Provide the (X, Y) coordinate of the cell's center where the given text is located.  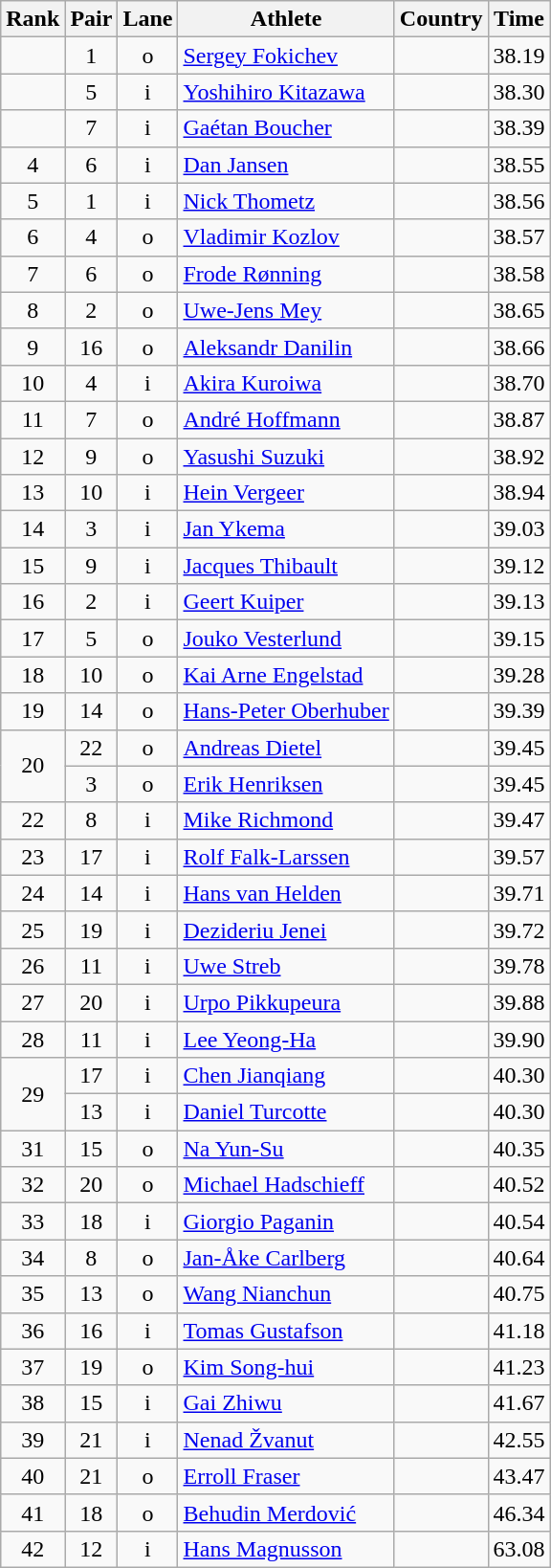
Nick Thometz (286, 201)
31 (33, 1149)
39 (33, 1440)
40.54 (518, 1221)
Chen Jianqiang (286, 1076)
40.64 (518, 1258)
38.30 (518, 92)
40 (33, 1476)
Yoshihiro Kitazawa (286, 92)
Dezideriu Jenei (286, 930)
38.87 (518, 419)
38.70 (518, 383)
Hein Vergeer (286, 493)
39.90 (518, 1039)
35 (33, 1294)
Pair (92, 19)
38.58 (518, 274)
38.57 (518, 237)
Jan Ykema (286, 529)
Geert Kuiper (286, 602)
41.67 (518, 1403)
39.28 (518, 675)
Michael Hadschieff (286, 1185)
Hans van Helden (286, 893)
Nenad Žvanut (286, 1440)
39.03 (518, 529)
38.19 (518, 56)
40.75 (518, 1294)
39.39 (518, 711)
Mike Richmond (286, 820)
Jouko Vesterlund (286, 638)
Wang Nianchun (286, 1294)
38.39 (518, 128)
40.52 (518, 1185)
André Hoffmann (286, 419)
39.13 (518, 602)
Erroll Fraser (286, 1476)
41.23 (518, 1367)
42 (33, 1549)
27 (33, 1002)
Rolf Falk-Larssen (286, 857)
Time (518, 19)
Urpo Pikkupeura (286, 1002)
Uwe-Jens Mey (286, 310)
24 (33, 893)
Na Yun-Su (286, 1149)
Kim Song-hui (286, 1367)
39.15 (518, 638)
39.57 (518, 857)
Athlete (286, 19)
25 (33, 930)
Erik Henriksen (286, 784)
38.94 (518, 493)
33 (33, 1221)
39.78 (518, 966)
43.47 (518, 1476)
Lee Yeong-Ha (286, 1039)
Vladimir Kozlov (286, 237)
Uwe Streb (286, 966)
28 (33, 1039)
39.71 (518, 893)
38.56 (518, 201)
Giorgio Paganin (286, 1221)
23 (33, 857)
Hans Magnusson (286, 1549)
Behudin Merdović (286, 1512)
Tomas Gustafson (286, 1331)
34 (33, 1258)
Yasushi Suzuki (286, 457)
Hans-Peter Oberhuber (286, 711)
46.34 (518, 1512)
Country (441, 19)
Frode Rønning (286, 274)
Jacques Thibault (286, 566)
Lane (147, 19)
Jan-Åke Carlberg (286, 1258)
Daniel Turcotte (286, 1112)
Kai Arne Engelstad (286, 675)
63.08 (518, 1549)
Aleksandr Danilin (286, 347)
41.18 (518, 1331)
39.72 (518, 930)
32 (33, 1185)
39.12 (518, 566)
Gaétan Boucher (286, 128)
Rank (33, 19)
Gai Zhiwu (286, 1403)
39.88 (518, 1002)
39.47 (518, 820)
Dan Jansen (286, 165)
36 (33, 1331)
38.55 (518, 165)
41 (33, 1512)
Sergey Fokichev (286, 56)
40.35 (518, 1149)
37 (33, 1367)
38.66 (518, 347)
Andreas Dietel (286, 748)
38.65 (518, 310)
38 (33, 1403)
38.92 (518, 457)
29 (33, 1094)
Akira Kuroiwa (286, 383)
42.55 (518, 1440)
26 (33, 966)
